Locate the cell with the specified text and output its [X, Y] center coordinate. 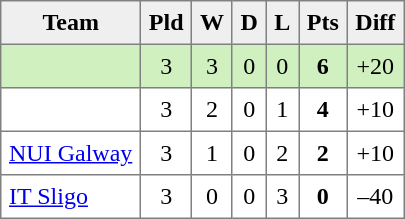
D [249, 23]
NUI Galway [71, 153]
IT Sligo [71, 197]
+20 [375, 66]
4 [323, 110]
6 [323, 66]
–40 [375, 197]
Pld [166, 23]
Diff [375, 23]
W [212, 23]
Team [71, 23]
Pts [323, 23]
L [282, 23]
